Return the [X, Y] coordinate for the center point of the cell that contains the specified text.  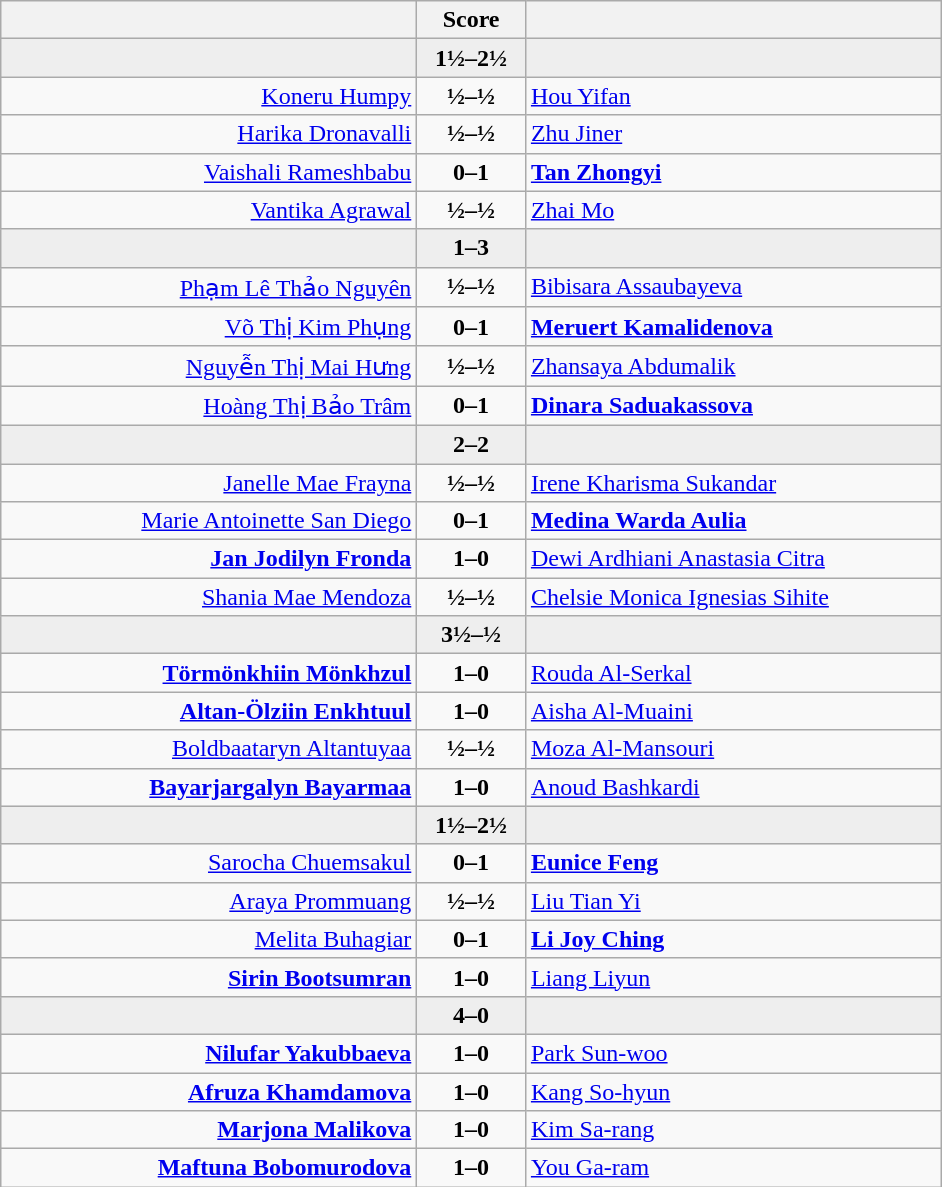
Araya Prommuang [209, 901]
Moza Al-Mansouri [733, 749]
Törmönkhiin Mönkhzul [209, 673]
Koneru Humpy [209, 96]
Melita Buhagiar [209, 939]
Sarocha Chuemsakul [209, 863]
Vantika Agrawal [209, 210]
Shania Mae Mendoza [209, 597]
Nilufar Yakubbaeva [209, 1053]
Phạm Lê Thảo Nguyên [209, 287]
4–0 [472, 1015]
Liang Liyun [733, 977]
Marie Antoinette San Diego [209, 521]
2–2 [472, 444]
Altan-Ölziin Enkhtuul [209, 711]
Park Sun-woo [733, 1053]
Vaishali Rameshbabu [209, 172]
Sirin Bootsumran [209, 977]
Harika Dronavalli [209, 134]
Boldbaataryn Altantuyaa [209, 749]
Võ Thị Kim Phụng [209, 327]
Maftuna Bobomurodova [209, 1168]
Rouda Al-Serkal [733, 673]
Zhu Jiner [733, 134]
Dinara Saduakassova [733, 406]
Score [472, 20]
Meruert Kamalidenova [733, 327]
Bibisara Assaubayeva [733, 287]
Tan Zhongyi [733, 172]
1–3 [472, 248]
Bayarjargalyn Bayarmaa [209, 787]
Aisha Al-Muaini [733, 711]
Liu Tian Yi [733, 901]
Irene Kharisma Sukandar [733, 483]
Dewi Ardhiani Anastasia Citra [733, 559]
Nguyễn Thị Mai Hưng [209, 366]
Anoud Bashkardi [733, 787]
You Ga-ram [733, 1168]
Afruza Khamdamova [209, 1091]
Li Joy Ching [733, 939]
Kang So-hyun [733, 1091]
Hou Yifan [733, 96]
Kim Sa-rang [733, 1130]
Zhansaya Abdumalik [733, 366]
Medina Warda Aulia [733, 521]
Janelle Mae Frayna [209, 483]
Eunice Feng [733, 863]
Zhai Mo [733, 210]
Chelsie Monica Ignesias Sihite [733, 597]
3½–½ [472, 635]
Marjona Malikova [209, 1130]
Hoàng Thị Bảo Trâm [209, 406]
Jan Jodilyn Fronda [209, 559]
